Return the (x, y) coordinate for the center point of the cell that contains the specified text.  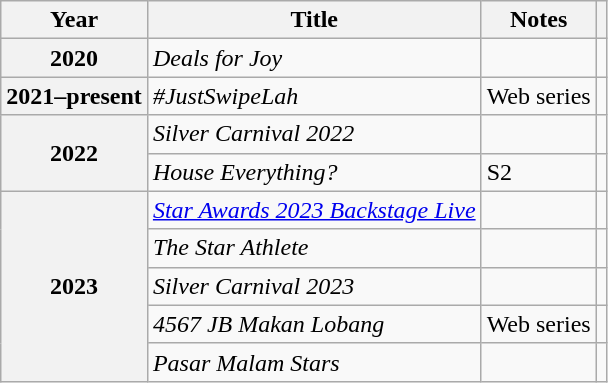
#JustSwipeLah (314, 96)
2020 (74, 58)
Pasar Malam Stars (314, 362)
Notes (538, 20)
Star Awards 2023 Backstage Live (314, 210)
House Everything? (314, 172)
2023 (74, 286)
S2 (538, 172)
Deals for Joy (314, 58)
2022 (74, 153)
The Star Athlete (314, 248)
Title (314, 20)
Silver Carnival 2022 (314, 134)
Year (74, 20)
4567 JB Makan Lobang (314, 324)
2021–present (74, 96)
Silver Carnival 2023 (314, 286)
